Extract the (X, Y) coordinate from the center of the cell holding the provided text.  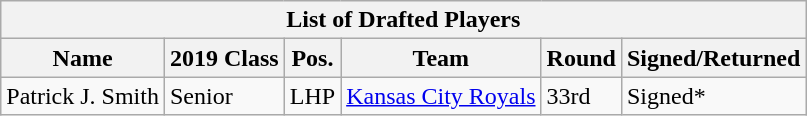
33rd (581, 96)
Senior (224, 96)
Patrick J. Smith (83, 96)
Pos. (312, 58)
List of Drafted Players (404, 20)
2019 Class (224, 58)
Name (83, 58)
Round (581, 58)
Team (441, 58)
Kansas City Royals (441, 96)
LHP (312, 96)
Signed/Returned (713, 58)
Signed* (713, 96)
